Capture the cell that displays the provided text and extract its [X, Y] central coordinate. 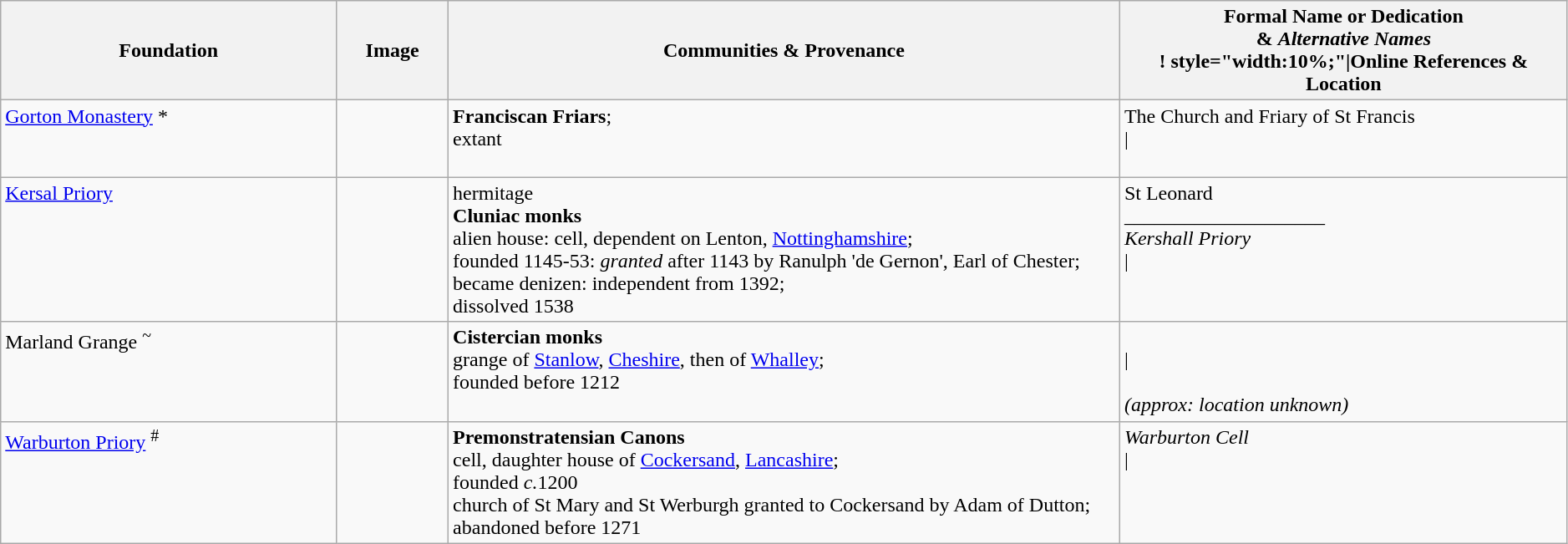
The Church and Friary of St Francis| [1343, 139]
Image [393, 50]
Franciscan Friars;extant [784, 139]
Formal Name or Dedication & Alternative Names! style="width:10%;"|Online References & Location [1343, 50]
Communities & Provenance [784, 50]
Cistercian monksgrange of Stanlow, Cheshire, then of Whalley;founded before 1212 [784, 371]
Kersal Priory [169, 249]
Warburton Cell| [1343, 482]
St Leonard____________________Kershall Priory| [1343, 249]
Marland Grange ~ [169, 371]
| (approx: location unknown) [1343, 371]
Foundation [169, 50]
Gorton Monastery * [169, 139]
Warburton Priory # [169, 482]
